Identify which cell holds the provided text, then report its (X, Y) central coordinate. 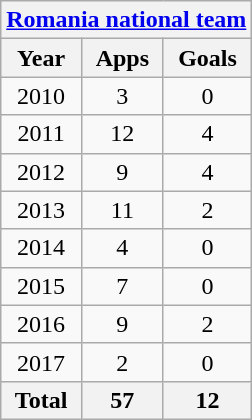
57 (122, 400)
2010 (42, 96)
Year (42, 58)
2014 (42, 248)
Goals (208, 58)
2015 (42, 286)
2016 (42, 324)
Romania national team (126, 20)
7 (122, 286)
Total (42, 400)
11 (122, 210)
3 (122, 96)
2013 (42, 210)
2012 (42, 172)
2011 (42, 134)
Apps (122, 58)
2017 (42, 362)
